Determine the [x, y] coordinate at the center of the cell enclosing the given text.  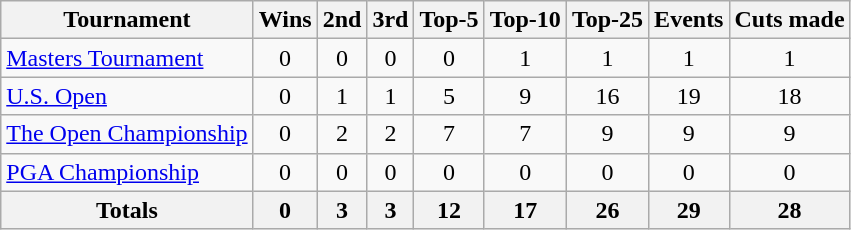
17 [525, 210]
26 [607, 210]
Cuts made [790, 20]
The Open Championship [127, 134]
2nd [342, 20]
Tournament [127, 20]
Events [689, 20]
Top-25 [607, 20]
19 [689, 96]
U.S. Open [127, 96]
16 [607, 96]
3rd [390, 20]
29 [689, 210]
12 [449, 210]
Wins [285, 20]
Top-5 [449, 20]
Masters Tournament [127, 58]
Top-10 [525, 20]
Totals [127, 210]
18 [790, 96]
PGA Championship [127, 172]
28 [790, 210]
5 [449, 96]
